Provide the (x, y) coordinate of the cell's center where the given text is located.  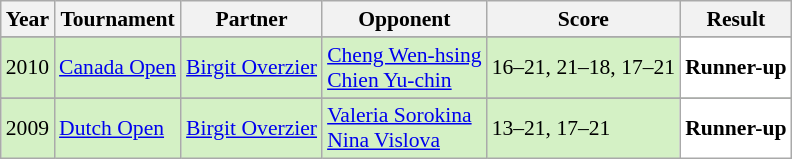
13–21, 17–21 (584, 128)
Opponent (404, 19)
Year (28, 19)
Partner (252, 19)
Canada Open (118, 68)
16–21, 21–18, 17–21 (584, 68)
Result (736, 19)
2010 (28, 68)
Score (584, 19)
2009 (28, 128)
Valeria Sorokina Nina Vislova (404, 128)
Tournament (118, 19)
Dutch Open (118, 128)
Cheng Wen-hsing Chien Yu-chin (404, 68)
